Return the [x, y] coordinate for the center point of the cell that contains the specified text.  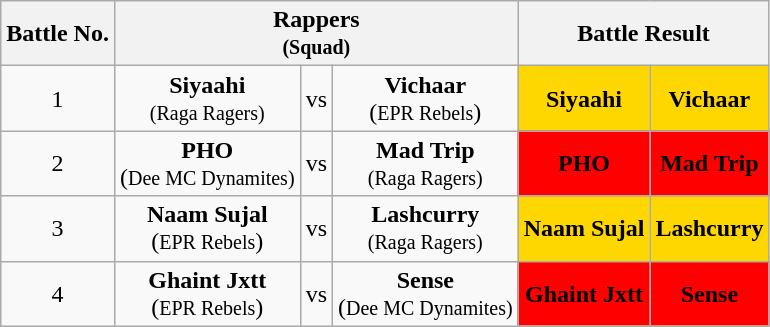
2 [58, 164]
Rappers(Squad) [316, 34]
Sense(Dee MC Dynamites) [426, 294]
PHO [584, 164]
3 [58, 228]
Siyaahi [584, 98]
Lashcurry(Raga Ragers) [426, 228]
Battle No. [58, 34]
Battle Result [644, 34]
Vichaar(EPR Rebels) [426, 98]
Sense [710, 294]
Ghaint Jxtt(EPR Rebels) [207, 294]
Naam Sujal [584, 228]
Siyaahi(Raga Ragers) [207, 98]
1 [58, 98]
Naam Sujal(EPR Rebels) [207, 228]
Lashcurry [710, 228]
Mad Trip [710, 164]
Mad Trip(Raga Ragers) [426, 164]
PHO(Dee MC Dynamites) [207, 164]
4 [58, 294]
Ghaint Jxtt [584, 294]
Vichaar [710, 98]
